Scan for the cell matching the given text and deliver its [X, Y] coordinate at center. 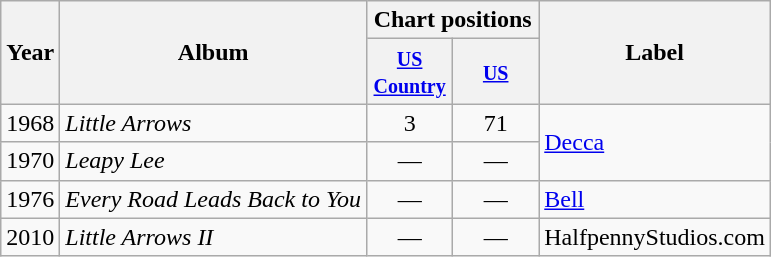
Bell [655, 199]
Little Arrows [214, 123]
3 [410, 123]
US [496, 72]
Little Arrows II [214, 237]
Album [214, 52]
1968 [30, 123]
2010 [30, 237]
1976 [30, 199]
1970 [30, 161]
US Country [410, 72]
Label [655, 52]
Year [30, 52]
Chart positions [453, 20]
Leapy Lee [214, 161]
Decca [655, 142]
HalfpennyStudios.com [655, 237]
Every Road Leads Back to You [214, 199]
71 [496, 123]
